Locate the cell with the specified text and output its (x, y) center coordinate. 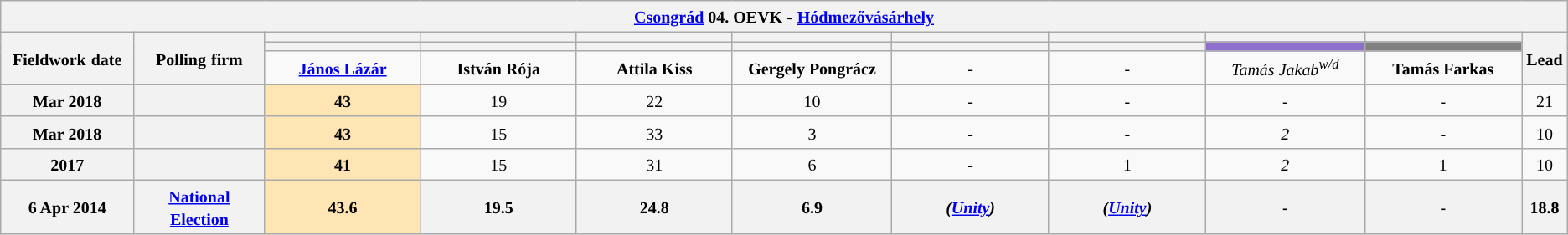
6 (812, 164)
István Rója (498, 68)
Lead (1545, 59)
33 (654, 132)
19 (498, 100)
Tamás Jakabw/d (1285, 68)
2017 (67, 164)
Attila Kiss (654, 68)
43.6 (343, 207)
3 (812, 132)
Tamás Farkas (1443, 68)
18.8 (1545, 207)
Csongrád 04. OEVK - Hódmezővásárhely (784, 17)
6 Apr 2014 (67, 207)
Polling firm (199, 59)
Gergely Pongrácz (812, 68)
19.5 (498, 207)
22 (654, 100)
31 (654, 164)
Fieldwork date (67, 59)
6.9 (812, 207)
János Lázár (343, 68)
41 (343, 164)
National Election (199, 207)
21 (1545, 100)
24.8 (654, 207)
